Extract the (x, y) coordinate from the center of the cell holding the provided text.  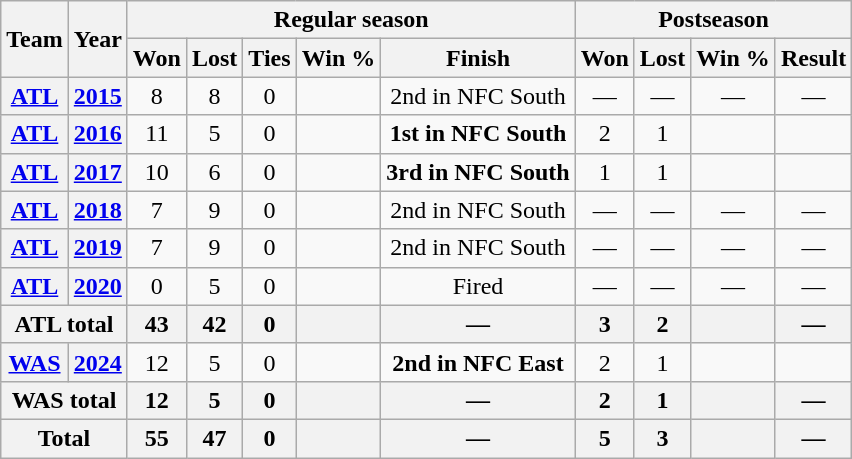
2024 (98, 362)
WAS (35, 362)
WAS total (64, 400)
1st in NFC South (478, 134)
Fired (478, 286)
2016 (98, 134)
10 (156, 172)
Ties (270, 58)
2018 (98, 210)
6 (214, 172)
2019 (98, 248)
3rd in NFC South (478, 172)
Year (98, 39)
Regular season (351, 20)
47 (214, 438)
ATL total (64, 324)
42 (214, 324)
2020 (98, 286)
55 (156, 438)
11 (156, 134)
2nd in NFC East (478, 362)
Team (35, 39)
Result (813, 58)
Postseason (714, 20)
2017 (98, 172)
43 (156, 324)
2015 (98, 96)
Total (64, 438)
Finish (478, 58)
